Provide the [x, y] coordinate of the cell's center where the given text is located.  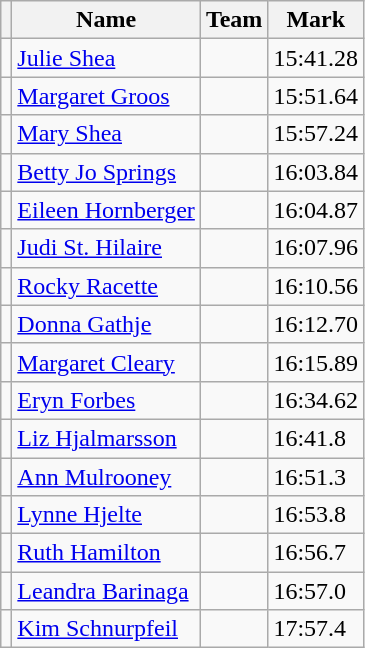
Eileen Hornberger [106, 210]
16:10.56 [316, 286]
16:51.3 [316, 477]
16:07.96 [316, 248]
16:57.0 [316, 591]
16:53.8 [316, 515]
15:57.24 [316, 134]
Ann Mulrooney [106, 477]
Mark [316, 20]
Lynne Hjelte [106, 515]
16:03.84 [316, 172]
Margaret Groos [106, 96]
17:57.4 [316, 629]
Liz Hjalmarsson [106, 438]
Donna Gathje [106, 324]
Judi St. Hilaire [106, 248]
16:41.8 [316, 438]
Betty Jo Springs [106, 172]
Ruth Hamilton [106, 553]
Mary Shea [106, 134]
15:41.28 [316, 58]
16:12.70 [316, 324]
16:34.62 [316, 400]
Kim Schnurpfeil [106, 629]
Name [106, 20]
Margaret Cleary [106, 362]
Leandra Barinaga [106, 591]
Eryn Forbes [106, 400]
Rocky Racette [106, 286]
15:51.64 [316, 96]
16:04.87 [316, 210]
16:56.7 [316, 553]
16:15.89 [316, 362]
Julie Shea [106, 58]
Team [234, 20]
